Return the [X, Y] coordinate for the center point of the cell that contains the specified text.  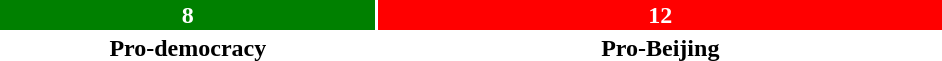
8 [188, 15]
12 [660, 15]
